Extract the [X, Y] coordinate from the center of the cell holding the provided text.  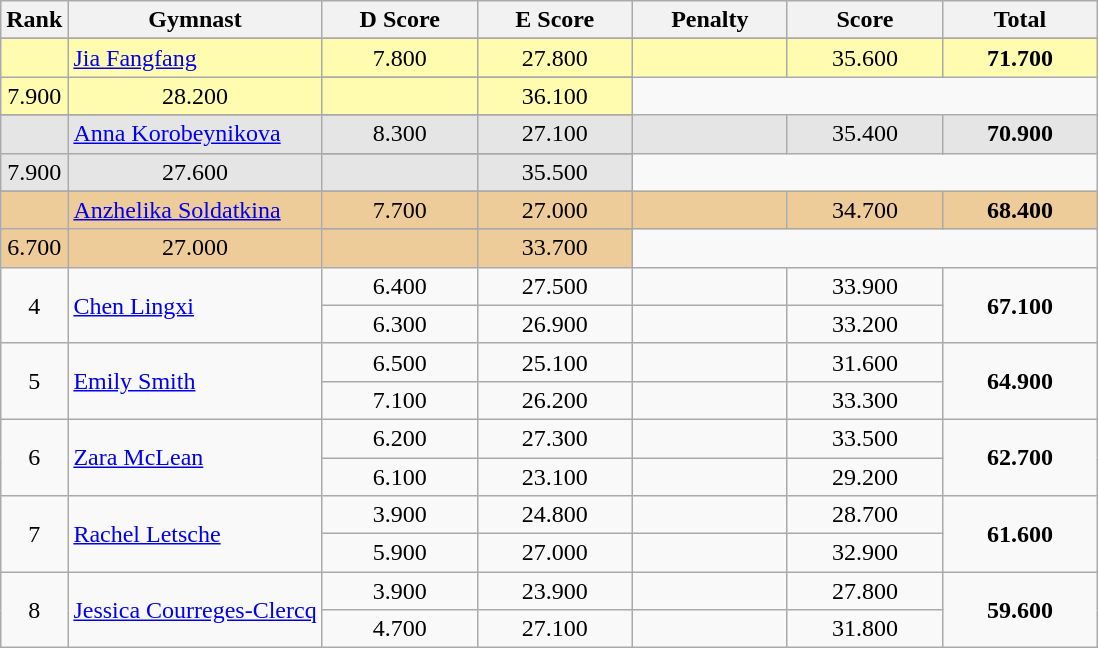
Jia Fangfang [195, 58]
68.400 [1020, 210]
71.700 [1020, 58]
61.600 [1020, 534]
6.200 [400, 438]
64.900 [1020, 381]
7.700 [400, 210]
27.600 [195, 172]
33.700 [554, 248]
31.600 [864, 362]
6.500 [400, 362]
62.700 [1020, 457]
Chen Lingxi [195, 305]
29.200 [864, 477]
6.400 [400, 286]
Anna Korobeynikova [195, 134]
5 [34, 381]
32.900 [864, 553]
6.700 [34, 248]
36.100 [554, 96]
35.400 [864, 134]
4.700 [400, 629]
27.500 [554, 286]
27.300 [554, 438]
33.900 [864, 286]
26.200 [554, 400]
28.200 [195, 96]
25.100 [554, 362]
Jessica Courreges-Clercq [195, 610]
34.700 [864, 210]
6.300 [400, 324]
24.800 [554, 515]
33.500 [864, 438]
59.600 [1020, 610]
D Score [400, 20]
4 [34, 305]
35.600 [864, 58]
28.700 [864, 515]
Rank [34, 20]
33.300 [864, 400]
23.100 [554, 477]
E Score [554, 20]
7.800 [400, 58]
Zara McLean [195, 457]
35.500 [554, 172]
5.900 [400, 553]
Gymnast [195, 20]
6.100 [400, 477]
23.900 [554, 591]
Total [1020, 20]
Rachel Letsche [195, 534]
31.800 [864, 629]
70.900 [1020, 134]
Score [864, 20]
26.900 [554, 324]
Emily Smith [195, 381]
33.200 [864, 324]
8.300 [400, 134]
8 [34, 610]
Anzhelika Soldatkina [195, 210]
67.100 [1020, 305]
Penalty [710, 20]
7 [34, 534]
6 [34, 457]
7.100 [400, 400]
